Find where the given text appears and provide that cell's center as [x, y] coordinate. 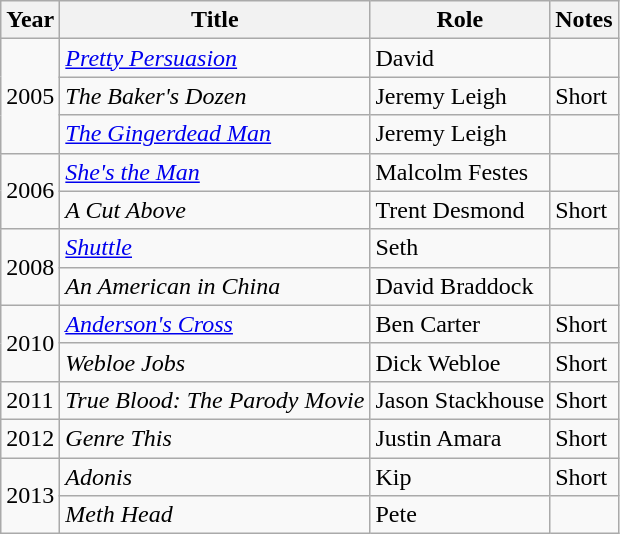
2013 [30, 496]
Trent Desmond [460, 210]
Notes [584, 20]
Meth Head [215, 515]
Dick Webloe [460, 362]
2006 [30, 191]
Role [460, 20]
David [460, 58]
She's the Man [215, 172]
Justin Amara [460, 438]
Anderson's Cross [215, 324]
2005 [30, 96]
Year [30, 20]
Kip [460, 477]
2008 [30, 267]
True Blood: The Parody Movie [215, 400]
Adonis [215, 477]
The Baker's Dozen [215, 96]
Genre This [215, 438]
2011 [30, 400]
The Gingerdead Man [215, 134]
Malcolm Festes [460, 172]
David Braddock [460, 286]
Pretty Persuasion [215, 58]
Title [215, 20]
Ben Carter [460, 324]
Webloe Jobs [215, 362]
A Cut Above [215, 210]
Pete [460, 515]
An American in China [215, 286]
Jason Stackhouse [460, 400]
Shuttle [215, 248]
2012 [30, 438]
2010 [30, 343]
Seth [460, 248]
